Extract the [X, Y] coordinate from the center of the cell holding the provided text.  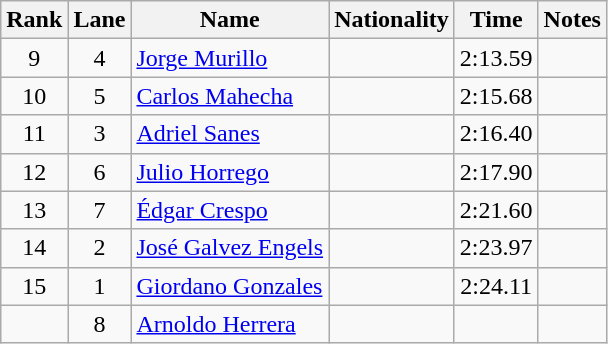
10 [34, 96]
12 [34, 172]
14 [34, 248]
Julio Horrego [230, 172]
2:15.68 [496, 96]
2:21.60 [496, 210]
Carlos Mahecha [230, 96]
Édgar Crespo [230, 210]
Time [496, 20]
11 [34, 134]
15 [34, 286]
2:23.97 [496, 248]
Lane [100, 20]
2:24.11 [496, 286]
José Galvez Engels [230, 248]
2:13.59 [496, 58]
Adriel Sanes [230, 134]
5 [100, 96]
Name [230, 20]
Giordano Gonzales [230, 286]
Arnoldo Herrera [230, 324]
13 [34, 210]
6 [100, 172]
Rank [34, 20]
2 [100, 248]
9 [34, 58]
Jorge Murillo [230, 58]
8 [100, 324]
1 [100, 286]
Nationality [392, 20]
Notes [572, 20]
2:16.40 [496, 134]
2:17.90 [496, 172]
3 [100, 134]
7 [100, 210]
4 [100, 58]
